Pinpoint the cell where the given text exists, returning its [X, Y] midpoint coordinate. 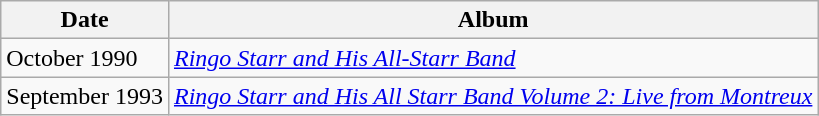
Album [492, 20]
September 1993 [85, 96]
Ringo Starr and His All-Starr Band [492, 58]
Ringo Starr and His All Starr Band Volume 2: Live from Montreux [492, 96]
Date [85, 20]
October 1990 [85, 58]
